Determine the (X, Y) coordinate at the center of the cell enclosing the given text.  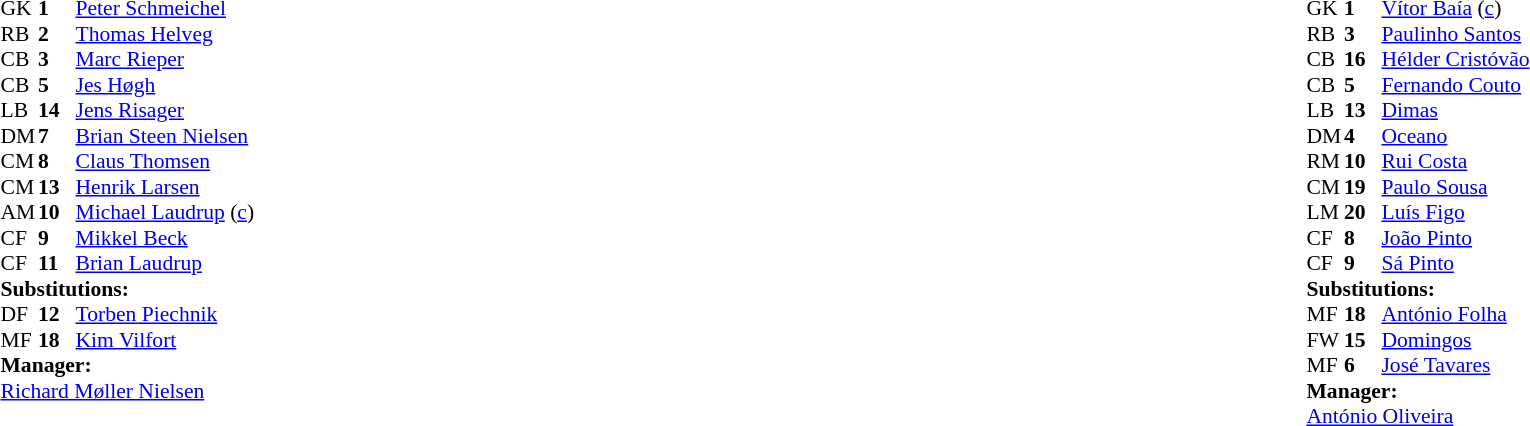
14 (57, 111)
RM (1325, 161)
Richard Møller Nielsen (127, 391)
João Pinto (1455, 238)
Brian Steen Nielsen (166, 136)
Thomas Helveg (166, 34)
Marc Rieper (166, 59)
20 (1363, 213)
Jes Høgh (166, 85)
Luís Figo (1455, 213)
Henrik Larsen (166, 187)
Kim Vilfort (166, 340)
José Tavares (1455, 365)
DF (19, 315)
António Folha (1455, 315)
7 (57, 136)
Sá Pinto (1455, 263)
Dimas (1455, 111)
Michael Laudrup (c) (166, 213)
16 (1363, 59)
Domingos (1455, 340)
Paulo Sousa (1455, 187)
Hélder Cristóvão (1455, 59)
Claus Thomsen (166, 161)
FW (1325, 340)
6 (1363, 365)
15 (1363, 340)
12 (57, 315)
Torben Piechnik (166, 315)
Oceano (1455, 136)
19 (1363, 187)
AM (19, 213)
Mikkel Beck (166, 238)
Brian Laudrup (166, 263)
LM (1325, 213)
2 (57, 34)
Jens Risager (166, 111)
4 (1363, 136)
Rui Costa (1455, 161)
11 (57, 263)
Paulinho Santos (1455, 34)
Fernando Couto (1455, 85)
